Identify which cell holds the provided text, then report its (x, y) central coordinate. 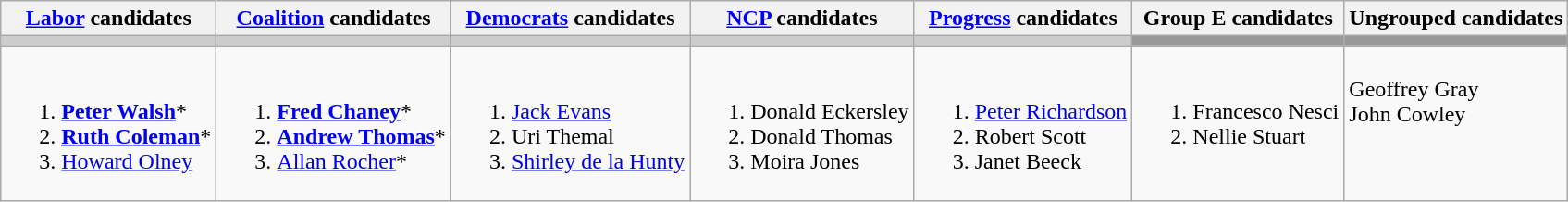
Democrats candidates (570, 19)
Geoffrey Gray John Cowley (1456, 124)
Jack EvansUri ThemalShirley de la Hunty (570, 124)
NCP candidates (802, 19)
Ungrouped candidates (1456, 19)
Peter RichardsonRobert ScottJanet Beeck (1023, 124)
Francesco NesciNellie Stuart (1238, 124)
Group E candidates (1238, 19)
Labor candidates (109, 19)
Progress candidates (1023, 19)
Peter Walsh*Ruth Coleman*Howard Olney (109, 124)
Donald EckersleyDonald ThomasMoira Jones (802, 124)
Fred Chaney*Andrew Thomas*Allan Rocher* (334, 124)
Coalition candidates (334, 19)
